From the cell containing the given text, extract its center point as (x, y) coordinate. 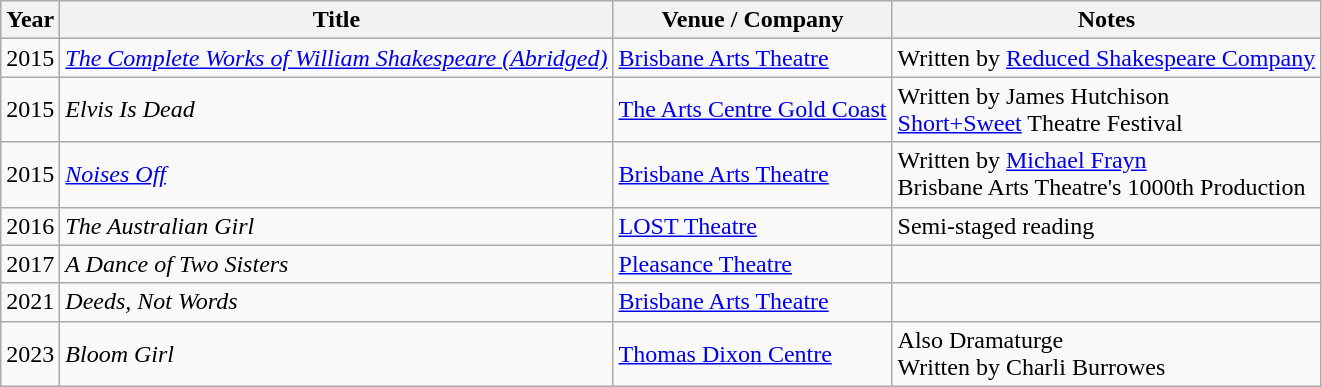
Deeds, Not Words (336, 302)
Year (30, 20)
Elvis Is Dead (336, 110)
Written by James Hutchison Short+Sweet Theatre Festival (1106, 110)
Venue / Company (752, 20)
2017 (30, 264)
2023 (30, 354)
Noises Off (336, 174)
Also Dramaturge Written by Charli Burrowes (1106, 354)
The Complete Works of William Shakespeare (Abridged) (336, 58)
The Arts Centre Gold Coast (752, 110)
Pleasance Theatre (752, 264)
2021 (30, 302)
Semi-staged reading (1106, 226)
2016 (30, 226)
Bloom Girl (336, 354)
Written by Michael Frayn Brisbane Arts Theatre's 1000th Production (1106, 174)
LOST Theatre (752, 226)
Thomas Dixon Centre (752, 354)
The Australian Girl (336, 226)
A Dance of Two Sisters (336, 264)
Notes (1106, 20)
Title (336, 20)
Written by Reduced Shakespeare Company (1106, 58)
